Return [X, Y] of the center of cell containing provided text 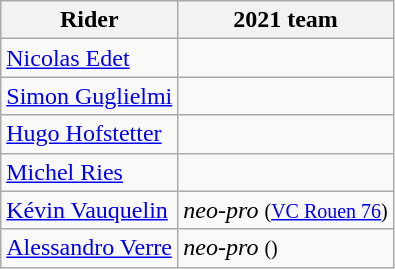
neo-pro (VC Rouen 76) [286, 210]
Simon Guglielmi [90, 96]
2021 team [286, 20]
neo-pro () [286, 248]
Kévin Vauquelin [90, 210]
Nicolas Edet [90, 58]
Hugo Hofstetter [90, 134]
Rider [90, 20]
Michel Ries [90, 172]
Alessandro Verre [90, 248]
